Locate the cell with the specified text and output its [x, y] center coordinate. 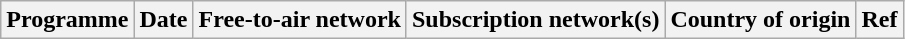
Free-to-air network [300, 20]
Ref [880, 20]
Country of origin [760, 20]
Programme [68, 20]
Date [164, 20]
Subscription network(s) [535, 20]
